Extract the [X, Y] coordinate from the center of the cell holding the provided text.  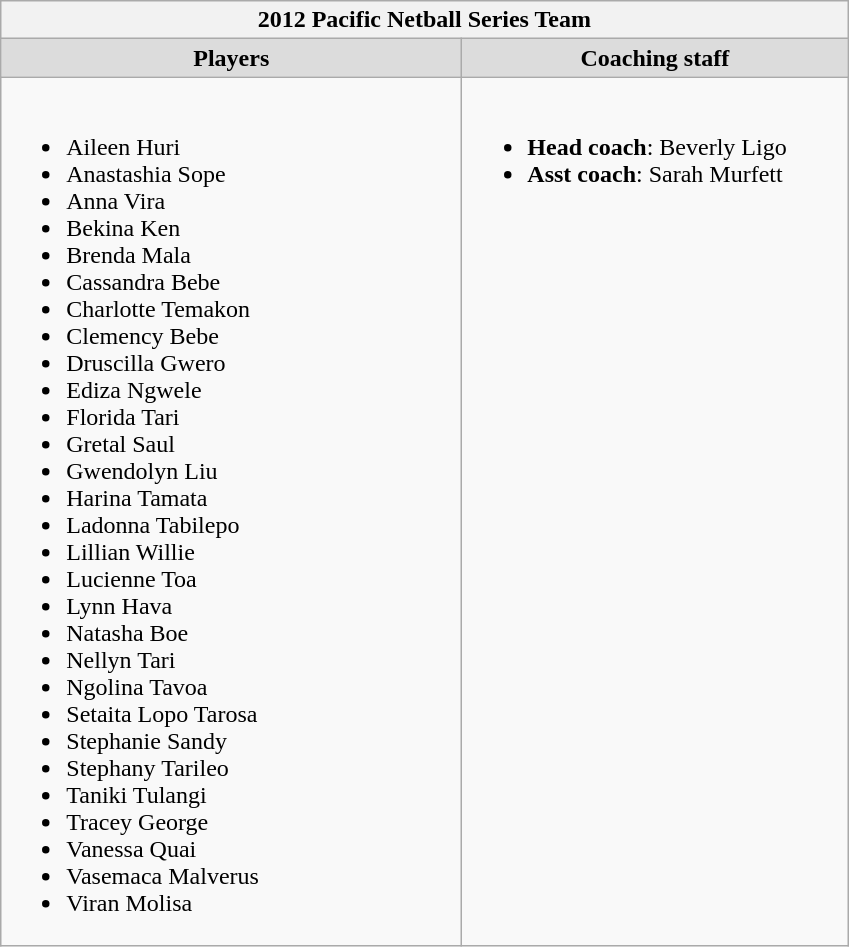
Coaching staff [655, 58]
Head coach: Beverly LigoAsst coach: Sarah Murfett [655, 512]
Players [232, 58]
2012 Pacific Netball Series Team [424, 20]
